Provide the (x, y) coordinate of the cell's center where the given text is located.  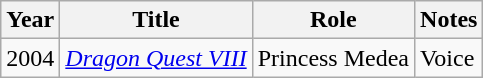
Title (156, 20)
Year (30, 20)
2004 (30, 58)
Princess Medea (333, 58)
Notes (449, 20)
Role (333, 20)
Dragon Quest VIII (156, 58)
Voice (449, 58)
